Extract the [X, Y] coordinate from the center of the cell holding the provided text.  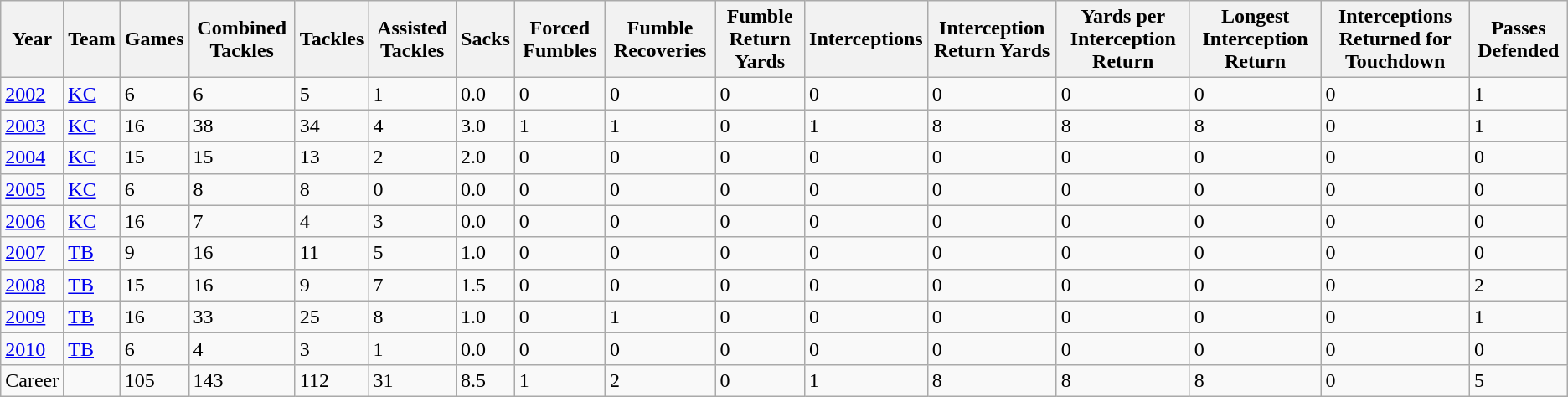
2009 [32, 317]
Longest Interception Return [1255, 39]
Year [32, 39]
Interception Return Yards [992, 39]
Career [32, 380]
31 [412, 380]
13 [332, 157]
2007 [32, 253]
Tackles [332, 39]
Sacks [486, 39]
Yards per Interception Return [1122, 39]
Interceptions [866, 39]
11 [332, 253]
2010 [32, 348]
Forced Fumbles [560, 39]
2003 [32, 126]
2006 [32, 221]
2004 [32, 157]
Games [154, 39]
Interceptions Returned for Touchdown [1395, 39]
Team [92, 39]
3.0 [486, 126]
1.5 [486, 285]
2.0 [486, 157]
2008 [32, 285]
Passes Defended [1518, 39]
34 [332, 126]
2005 [32, 189]
8.5 [486, 380]
25 [332, 317]
Combined Tackles [241, 39]
2002 [32, 94]
Fumble Recoveries [660, 39]
33 [241, 317]
112 [332, 380]
105 [154, 380]
38 [241, 126]
Fumble Return Yards [761, 39]
Assisted Tackles [412, 39]
143 [241, 380]
